Determine the (x, y) coordinate at the center of the cell enclosing the given text.  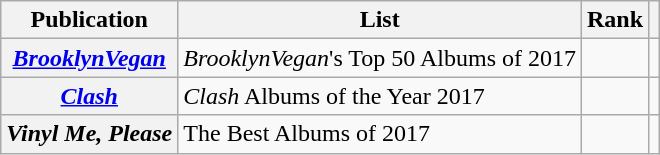
Publication (90, 20)
Vinyl Me, Please (90, 134)
Rank (616, 20)
List (380, 20)
BrooklynVegan's Top 50 Albums of 2017 (380, 58)
The Best Albums of 2017 (380, 134)
Clash Albums of the Year 2017 (380, 96)
BrooklynVegan (90, 58)
Clash (90, 96)
